Detect which cell encompasses the target text, then output its [x, y] center coordinate. 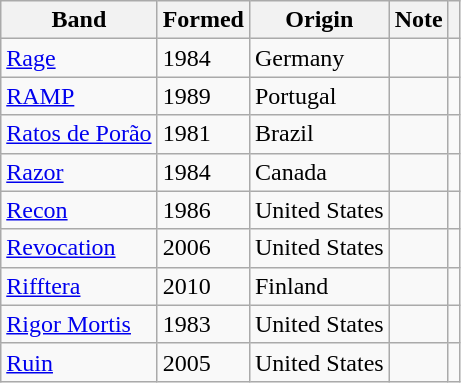
RAMP [79, 96]
Ruin [79, 362]
Rage [79, 58]
Ratos de Porão [79, 134]
Recon [79, 210]
1981 [203, 134]
Formed [203, 20]
1989 [203, 96]
2006 [203, 248]
Brazil [319, 134]
1983 [203, 324]
Revocation [79, 248]
2005 [203, 362]
Portugal [319, 96]
Note [418, 20]
Rifftera [79, 286]
Band [79, 20]
Finland [319, 286]
Origin [319, 20]
Rigor Mortis [79, 324]
Germany [319, 58]
1986 [203, 210]
Canada [319, 172]
2010 [203, 286]
Razor [79, 172]
